Pinpoint the cell where the given text exists, returning its (x, y) midpoint coordinate. 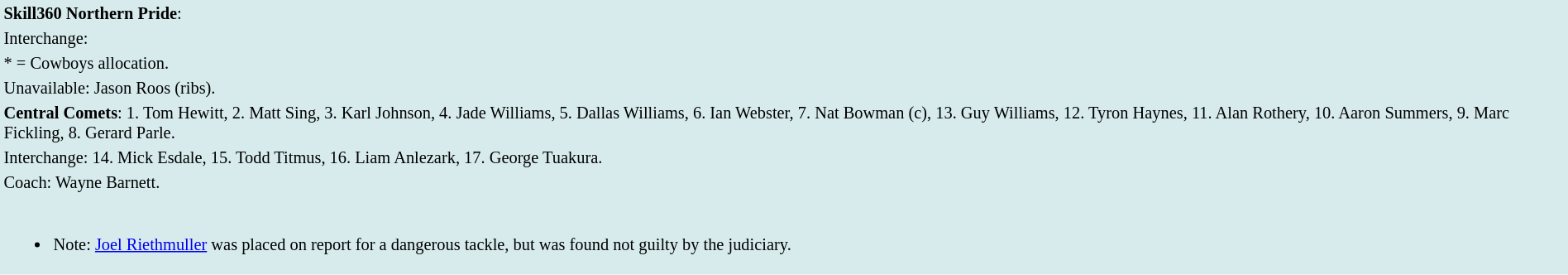
Skill360 Northern Pride: (784, 13)
Note: Joel Riethmuller was placed on report for a dangerous tackle, but was found not guilty by the judiciary. (784, 234)
* = Cowboys allocation. (784, 63)
Interchange: (784, 38)
Coach: Wayne Barnett. (784, 182)
Unavailable: Jason Roos (ribs). (784, 88)
Interchange: 14. Mick Esdale, 15. Todd Titmus, 16. Liam Anlezark, 17. George Tuakura. (784, 157)
